Identify which cell holds the provided text, then report its (x, y) central coordinate. 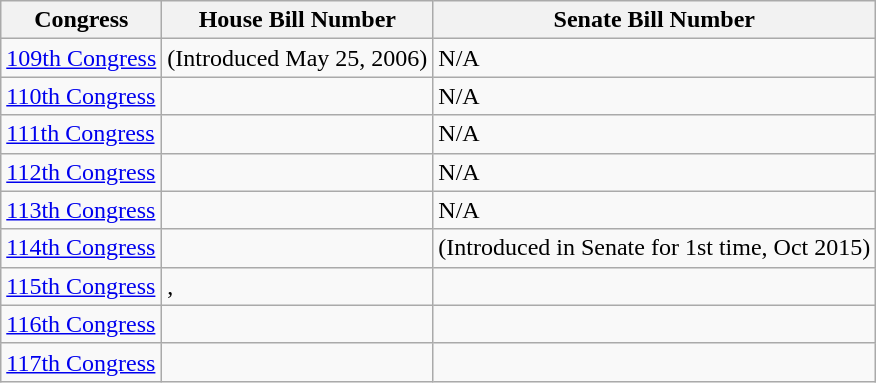
117th Congress (82, 362)
House Bill Number (298, 20)
115th Congress (82, 286)
114th Congress (82, 248)
Congress (82, 20)
110th Congress (82, 96)
(Introduced May 25, 2006) (298, 58)
116th Congress (82, 324)
, (298, 286)
111th Congress (82, 134)
113th Congress (82, 210)
112th Congress (82, 172)
109th Congress (82, 58)
Senate Bill Number (654, 20)
(Introduced in Senate for 1st time, Oct 2015) (654, 248)
